Search for the cell housing the specified text and yield its (X, Y) center coordinate. 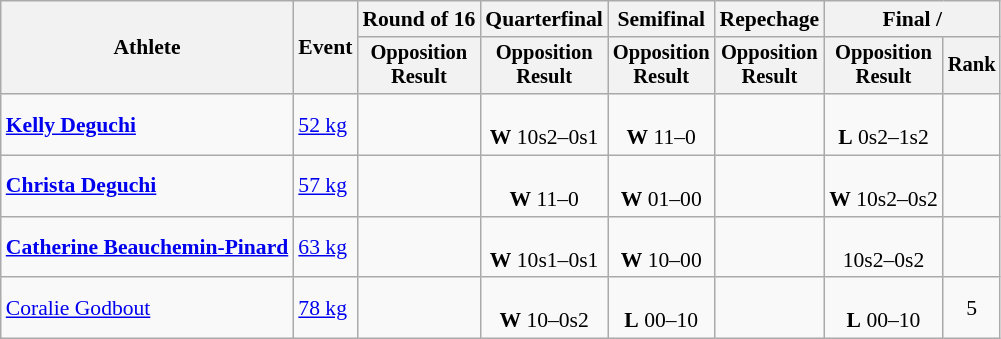
Repechage (770, 19)
57 kg (325, 186)
Athlete (148, 48)
78 kg (325, 308)
W 01–00 (662, 186)
L 0s2–1s2 (884, 124)
5 (972, 308)
Christa Deguchi (148, 186)
W 10–0s2 (544, 308)
Quarterfinal (544, 19)
Coralie Godbout (148, 308)
W 10–00 (662, 248)
Final / (912, 19)
W 10s2–0s1 (544, 124)
Kelly Deguchi (148, 124)
Catherine Beauchemin-Pinard (148, 248)
Round of 16 (418, 19)
Rank (972, 66)
10s2–0s2 (884, 248)
52 kg (325, 124)
63 kg (325, 248)
W 10s1–0s1 (544, 248)
Event (325, 48)
Semifinal (662, 19)
W 10s2–0s2 (884, 186)
